Scan for the cell matching the given text and deliver its [X, Y] coordinate at center. 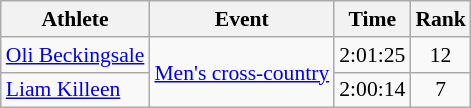
7 [440, 90]
12 [440, 55]
Men's cross-country [242, 72]
Time [372, 19]
Event [242, 19]
2:01:25 [372, 55]
Rank [440, 19]
Athlete [76, 19]
Liam Killeen [76, 90]
Oli Beckingsale [76, 55]
2:00:14 [372, 90]
